Return the (x, y) coordinate for the center point of the cell that contains the specified text.  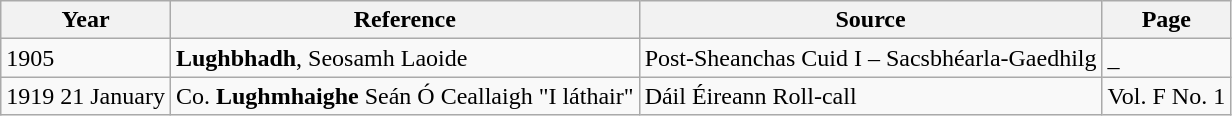
Year (86, 20)
Dáil Éireann Roll-call (870, 96)
Co. Lughmhaighe Seán Ó Ceallaigh "I láthair" (404, 96)
Reference (404, 20)
Vol. F No. 1 (1166, 96)
Source (870, 20)
Page (1166, 20)
1919 21 January (86, 96)
1905 (86, 58)
_ (1166, 58)
Post-Sheanchas Cuid I – Sacsbhéarla-Gaedhilg (870, 58)
Lughbhadh, Seosamh Laoide (404, 58)
